For the text-containing cell, return its midpoint in (x, y) coordinate format. 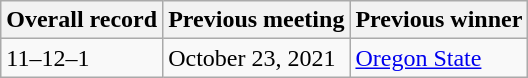
Previous meeting (256, 20)
Overall record (82, 20)
Oregon State (439, 58)
Previous winner (439, 20)
October 23, 2021 (256, 58)
11–12–1 (82, 58)
